Locate the cell with the specified text and output its [X, Y] center coordinate. 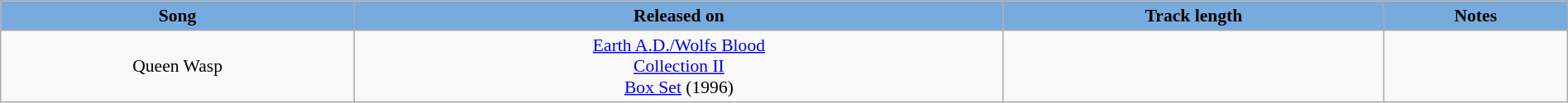
Queen Wasp [178, 66]
Released on [678, 16]
Track length [1193, 16]
Earth A.D./Wolfs BloodCollection IIBox Set (1996) [678, 66]
Notes [1475, 16]
Song [178, 16]
